Find where the given text appears and provide that cell's center as [X, Y] coordinate. 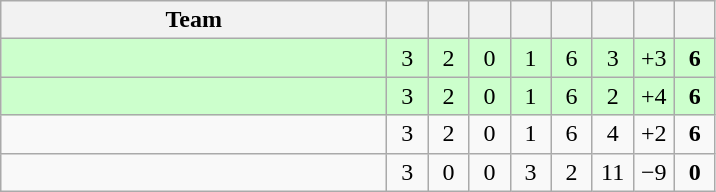
Team [194, 20]
4 [612, 134]
+3 [654, 58]
+4 [654, 96]
+2 [654, 134]
−9 [654, 172]
11 [612, 172]
